Output the (X, Y) coordinate of the center of the cell containing the given text.  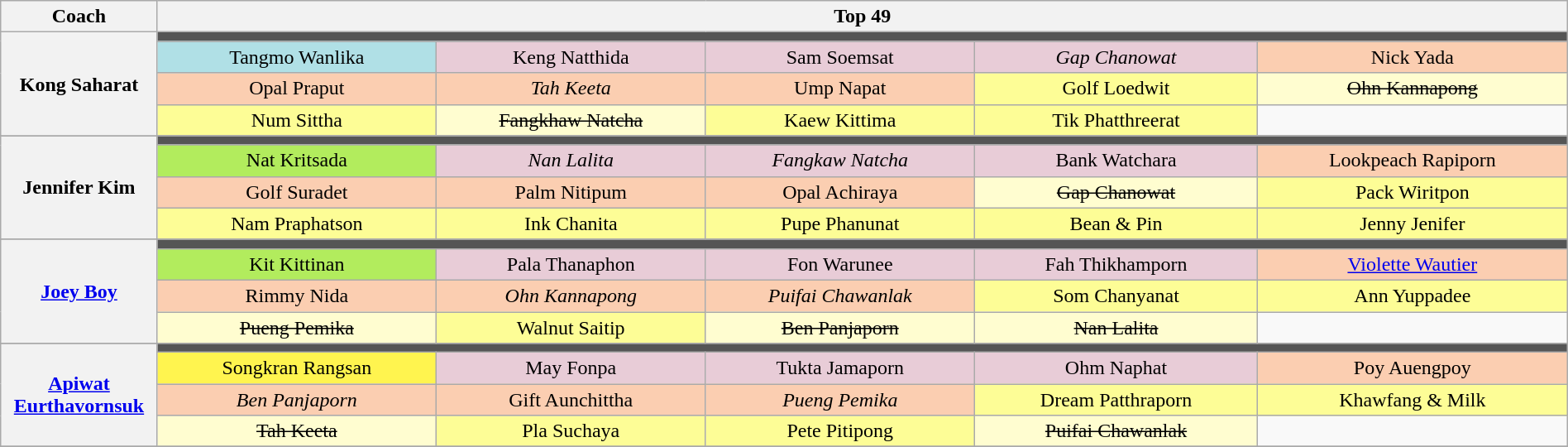
Coach (79, 17)
Apiwat Eurthavornsuk (79, 396)
Tik Phatthreerat (1116, 120)
Palm Nitipum (571, 192)
Tangmo Wanlika (296, 57)
Dream Patthraporn (1116, 400)
Nick Yada (1413, 57)
Ink Chanita (571, 223)
Kit Kittinan (296, 264)
Golf Suradet (296, 192)
Poy Auengpoy (1413, 368)
Num Sittha (296, 120)
Fangkhaw Natcha (571, 120)
Bean & Pin (1116, 223)
Joey Boy (79, 291)
Jenny Jenifer (1413, 223)
Nam Praphatson (296, 223)
Kaew Kittima (840, 120)
May Fonpa (571, 368)
Sam Soemsat (840, 57)
Songkran Rangsan (296, 368)
Walnut Saitip (571, 327)
Tukta Jamaporn (840, 368)
Golf Loedwit (1116, 89)
Ump Napat (840, 89)
Pack Wiritpon (1413, 192)
Som Chanyanat (1116, 296)
Jennifer Kim (79, 187)
Violette Wautier (1413, 264)
Khawfang & Milk (1413, 400)
Fangkaw Natcha (840, 161)
Keng Natthida (571, 57)
Lookpeach Rapiporn (1413, 161)
Pla Suchaya (571, 431)
Fah Thikhamporn (1116, 264)
Opal Achiraya (840, 192)
Bank Watchara (1116, 161)
Gift Aunchittha (571, 400)
Fon Warunee (840, 264)
Top 49 (862, 17)
Ohm Naphat (1116, 368)
Nat Kritsada (296, 161)
Pala Thanaphon (571, 264)
Pupe Phanunat (840, 223)
Opal Praput (296, 89)
Ann Yuppadee (1413, 296)
Kong Saharat (79, 84)
Rimmy Nida (296, 296)
Pete Pitipong (840, 431)
